Locate the cell with the specified text and output its [x, y] center coordinate. 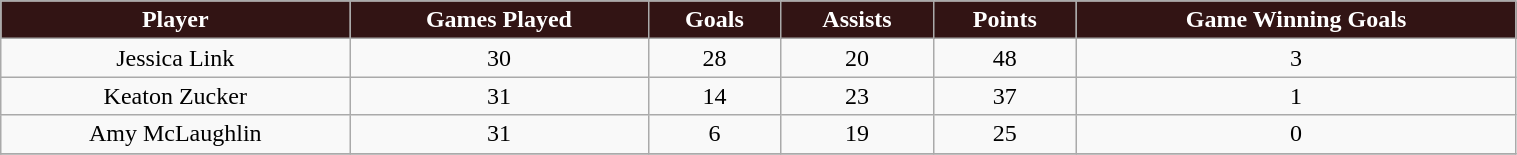
Points [1004, 20]
37 [1004, 96]
1 [1296, 96]
28 [714, 58]
Game Winning Goals [1296, 20]
6 [714, 134]
Goals [714, 20]
14 [714, 96]
3 [1296, 58]
Games Played [499, 20]
25 [1004, 134]
20 [858, 58]
19 [858, 134]
Jessica Link [176, 58]
30 [499, 58]
Keaton Zucker [176, 96]
Assists [858, 20]
Amy McLaughlin [176, 134]
23 [858, 96]
48 [1004, 58]
0 [1296, 134]
Player [176, 20]
